Scan for the cell matching the given text and deliver its [x, y] coordinate at center. 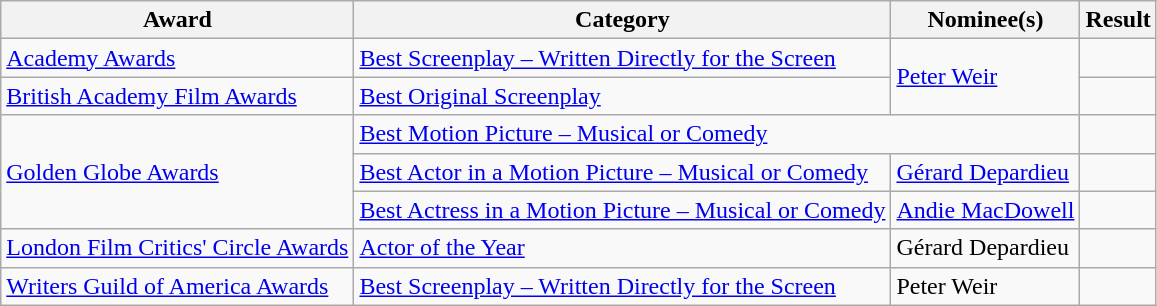
Best Motion Picture – Musical or Comedy [717, 134]
London Film Critics' Circle Awards [178, 248]
Result [1118, 20]
Nominee(s) [986, 20]
Category [622, 20]
Award [178, 20]
Writers Guild of America Awards [178, 286]
Golden Globe Awards [178, 172]
Actor of the Year [622, 248]
British Academy Film Awards [178, 96]
Andie MacDowell [986, 210]
Best Actor in a Motion Picture – Musical or Comedy [622, 172]
Best Actress in a Motion Picture – Musical or Comedy [622, 210]
Academy Awards [178, 58]
Best Original Screenplay [622, 96]
